Return (X, Y) of the center of cell containing provided text 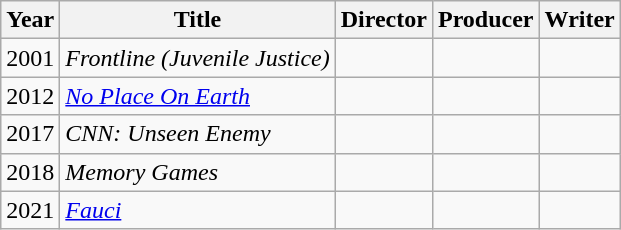
Writer (580, 20)
2021 (30, 210)
Memory Games (198, 172)
2018 (30, 172)
2012 (30, 96)
Producer (486, 20)
2001 (30, 58)
2017 (30, 134)
Title (198, 20)
CNN: Unseen Enemy (198, 134)
Year (30, 20)
Director (384, 20)
No Place On Earth (198, 96)
Fauci (198, 210)
Frontline (Juvenile Justice) (198, 58)
